Capture the cell that displays the provided text and extract its [X, Y] central coordinate. 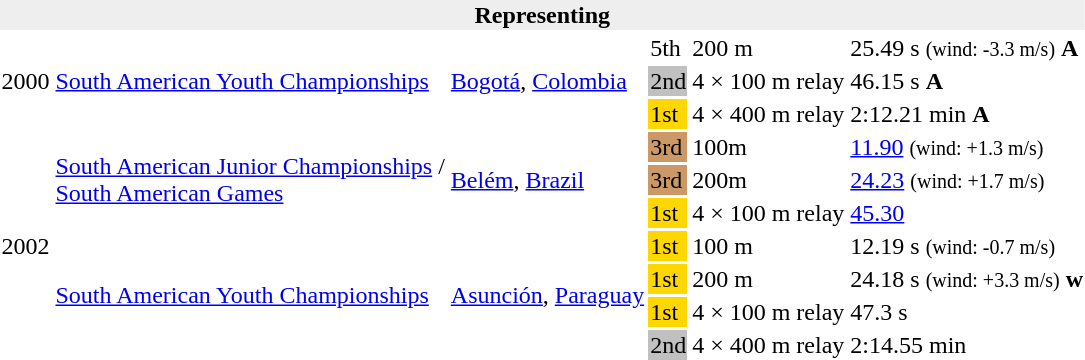
12.19 s (wind: -0.7 m/s) [967, 246]
2000 [26, 81]
46.15 s A [967, 81]
Representing [542, 15]
47.3 s [967, 312]
5th [668, 48]
Belém, Brazil [547, 180]
2002 [26, 246]
45.30 [967, 213]
2:14.55 min [967, 345]
South American Junior Championships / South American Games [250, 180]
11.90 (wind: +1.3 m/s) [967, 147]
100m [768, 147]
Bogotá, Colombia [547, 81]
100 m [768, 246]
24.23 (wind: +1.7 m/s) [967, 180]
25.49 s (wind: -3.3 m/s) A [967, 48]
2:12.21 min A [967, 114]
24.18 s (wind: +3.3 m/s) w [967, 279]
Asunción, Paraguay [547, 296]
200m [768, 180]
